Locate the cell with the specified text and output its (X, Y) center coordinate. 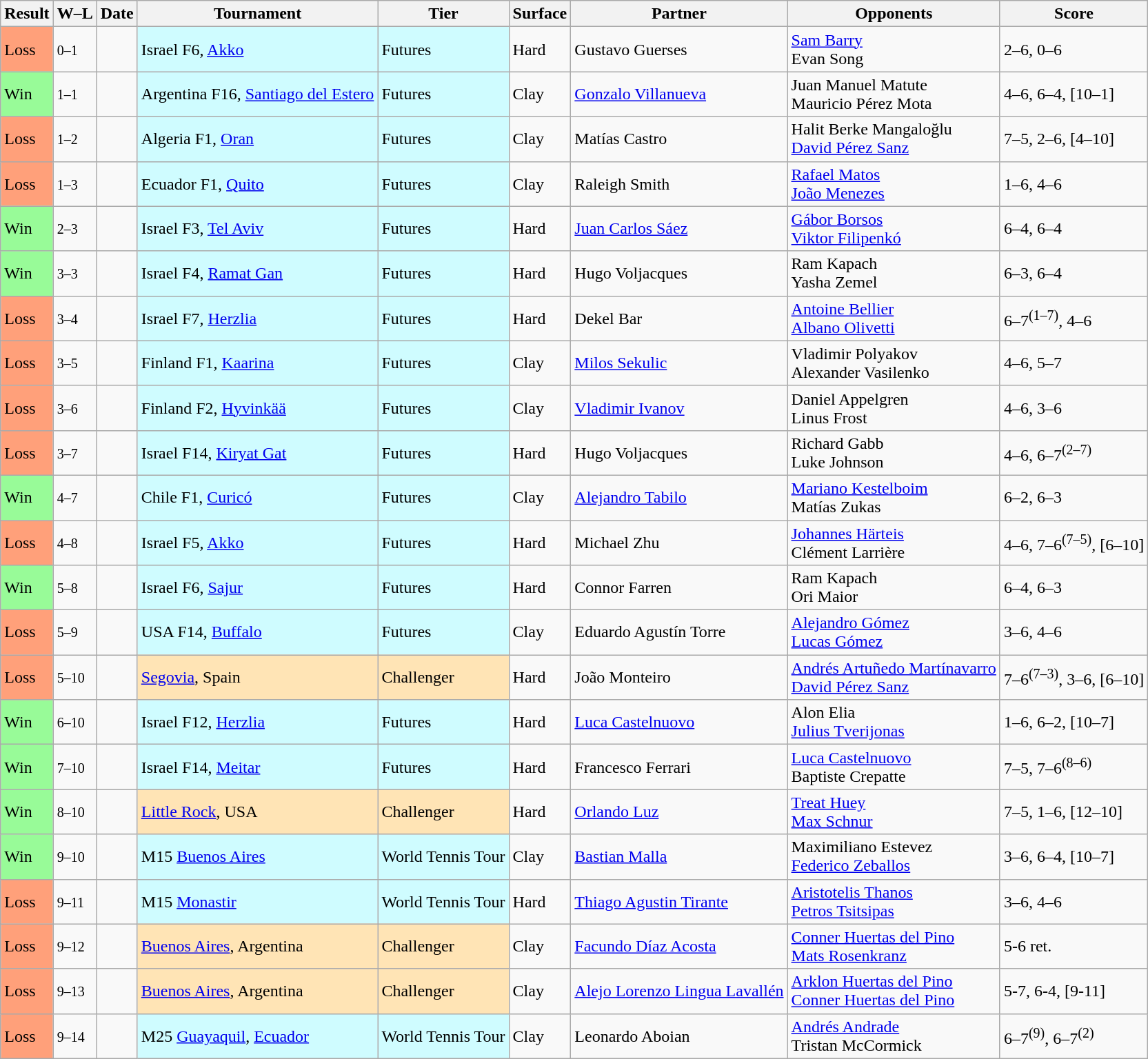
7–5, 1–6, [12–10] (1074, 812)
M15 Buenos Aires (258, 856)
Andrés Artuñedo Martínavarro David Pérez Sanz (894, 677)
5–8 (74, 587)
Little Rock, USA (258, 812)
6–3, 6–4 (1074, 273)
Maximiliano Estevez Federico Zeballos (894, 856)
W–L (74, 14)
Michael Zhu (679, 542)
9–12 (74, 946)
Francesco Ferrari (679, 767)
Israel F7, Herzlia (258, 319)
Alejandro Gómez Lucas Gómez (894, 633)
Israel F6, Akko (258, 50)
2–3 (74, 229)
Israel F3, Tel Aviv (258, 229)
6–2, 6–3 (1074, 498)
4–6, 7–6(7–5), [6–10] (1074, 542)
4–6, 5–7 (1074, 363)
4–7 (74, 498)
Segovia, Spain (258, 677)
Chile F1, Curicó (258, 498)
5-7, 6-4, [9-11] (1074, 991)
Ecuador F1, Quito (258, 183)
Rafael Matos João Menezes (894, 183)
Israel F12, Herzlia (258, 723)
Date (117, 14)
Argentina F16, Santiago del Estero (258, 94)
5–10 (74, 677)
8–10 (74, 812)
0–1 (74, 50)
6–4, 6–3 (1074, 587)
Result (27, 14)
3–6, 6–4, [10–7] (1074, 856)
Israel F5, Akko (258, 542)
Eduardo Agustín Torre (679, 633)
Alon Elia Julius Tverijonas (894, 723)
7–6(7–3), 3–6, [6–10] (1074, 677)
Tournament (258, 14)
Algeria F1, Oran (258, 139)
Juan Manuel Matute Mauricio Pérez Mota (894, 94)
Israel F4, Ramat Gan (258, 273)
M15 Monastir (258, 902)
Daniel Appelgren Linus Frost (894, 408)
7–10 (74, 767)
Israel F14, Kiryat Gat (258, 452)
4–8 (74, 542)
Ram Kapach Yasha Zemel (894, 273)
Partner (679, 14)
Richard Gabb Luke Johnson (894, 452)
Luca Castelnuovo Baptiste Crepatte (894, 767)
Vladimir Polyakov Alexander Vasilenko (894, 363)
Aristotelis Thanos Petros Tsitsipas (894, 902)
M25 Guayaquil, Ecuador (258, 1036)
1–2 (74, 139)
7–5, 2–6, [4–10] (1074, 139)
Orlando Luz (679, 812)
Leonardo Aboian (679, 1036)
Juan Carlos Sáez (679, 229)
Israel F6, Sajur (258, 587)
6–4, 6–4 (1074, 229)
Thiago Agustin Tirante (679, 902)
Arklon Huertas del Pino Conner Huertas del Pino (894, 991)
3–4 (74, 319)
Alejandro Tabilo (679, 498)
Andrés Andrade Tristan McCormick (894, 1036)
Israel F14, Meitar (258, 767)
Dekel Bar (679, 319)
Antoine Bellier Albano Olivetti (894, 319)
1–6, 6–2, [10–7] (1074, 723)
Conner Huertas del Pino Mats Rosenkranz (894, 946)
1–3 (74, 183)
3–3 (74, 273)
Facundo Díaz Acosta (679, 946)
9–10 (74, 856)
Gábor Borsos Viktor Filipenkó (894, 229)
Finland F2, Hyvinkää (258, 408)
USA F14, Buffalo (258, 633)
Luca Castelnuovo (679, 723)
Halit Berke Mangaloğlu David Pérez Sanz (894, 139)
Matías Castro (679, 139)
Score (1074, 14)
6–10 (74, 723)
Vladimir Ivanov (679, 408)
Surface (540, 14)
4–6, 3–6 (1074, 408)
Tier (443, 14)
Opponents (894, 14)
Milos Sekulic (679, 363)
Johannes Härteis Clément Larrière (894, 542)
Raleigh Smith (679, 183)
5–9 (74, 633)
3–6 (74, 408)
Sam Barry Evan Song (894, 50)
5-6 ret. (1074, 946)
1–1 (74, 94)
Ram Kapach Ori Maior (894, 587)
Alejo Lorenzo Lingua Lavallén (679, 991)
3–7 (74, 452)
3–5 (74, 363)
Connor Farren (679, 587)
João Monteiro (679, 677)
9–13 (74, 991)
9–14 (74, 1036)
7–5, 7–6(8–6) (1074, 767)
1–6, 4–6 (1074, 183)
2–6, 0–6 (1074, 50)
Gustavo Guerses (679, 50)
Finland F1, Kaarina (258, 363)
4–6, 6–4, [10–1] (1074, 94)
Bastian Malla (679, 856)
Mariano Kestelboim Matías Zukas (894, 498)
Gonzalo Villanueva (679, 94)
6–7(1–7), 4–6 (1074, 319)
6–7(9), 6–7(2) (1074, 1036)
Treat Huey Max Schnur (894, 812)
9–11 (74, 902)
4–6, 6–7(2–7) (1074, 452)
